For the text-containing cell, return its midpoint in [x, y] coordinate format. 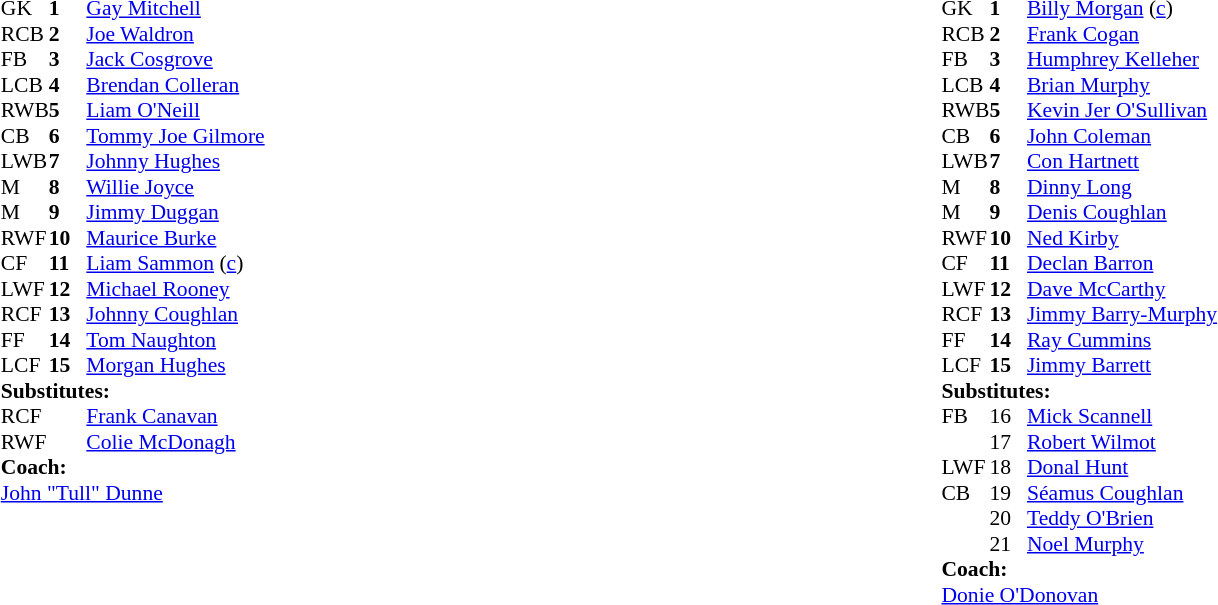
Humphrey Kelleher [1122, 59]
21 [1008, 544]
Jimmy Duggan [175, 213]
Séamus Coughlan [1122, 493]
Tom Naughton [175, 340]
Teddy O'Brien [1122, 519]
Ned Kirby [1122, 238]
Kevin Jer O'Sullivan [1122, 111]
Johnny Hughes [175, 161]
Ray Cummins [1122, 340]
Jack Cosgrove [175, 59]
Liam O'Neill [175, 111]
Brendan Colleran [175, 85]
Mick Scannell [1122, 417]
Michael Rooney [175, 289]
Dinny Long [1122, 187]
Maurice Burke [175, 238]
Tommy Joe Gilmore [175, 136]
Denis Coughlan [1122, 213]
Brian Murphy [1122, 85]
Donal Hunt [1122, 467]
17 [1008, 442]
Con Hartnett [1122, 161]
Robert Wilmot [1122, 442]
Declan Barron [1122, 263]
John "Tull" Dunne [133, 493]
16 [1008, 417]
18 [1008, 467]
Noel Murphy [1122, 544]
Jimmy Barrett [1122, 365]
Jimmy Barry-Murphy [1122, 315]
20 [1008, 519]
Joe Waldron [175, 34]
Willie Joyce [175, 187]
19 [1008, 493]
John Coleman [1122, 136]
Colie McDonagh [175, 442]
Frank Canavan [175, 417]
Frank Cogan [1122, 34]
Dave McCarthy [1122, 289]
Liam Sammon (c) [175, 263]
Johnny Coughlan [175, 315]
Morgan Hughes [175, 365]
